Pinpoint the cell where the given text exists, returning its [x, y] midpoint coordinate. 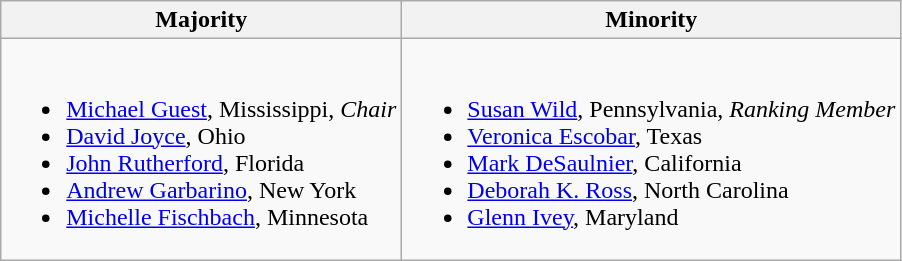
Susan Wild, Pennsylvania, Ranking MemberVeronica Escobar, TexasMark DeSaulnier, CaliforniaDeborah K. Ross, North CarolinaGlenn Ivey, Maryland [652, 150]
Minority [652, 20]
Michael Guest, Mississippi, ChairDavid Joyce, OhioJohn Rutherford, FloridaAndrew Garbarino, New YorkMichelle Fischbach, Minnesota [202, 150]
Majority [202, 20]
